Find where the given text appears and provide that cell's center as (X, Y) coordinate. 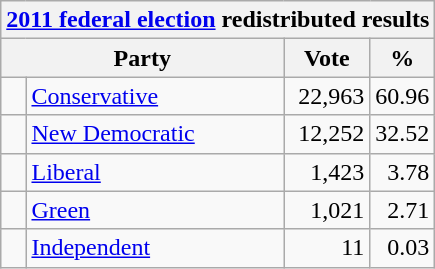
Party (142, 58)
22,963 (327, 96)
11 (327, 248)
2.71 (402, 210)
32.52 (402, 134)
Independent (155, 248)
Conservative (155, 96)
New Democratic (155, 134)
1,021 (327, 210)
2011 federal election redistributed results (218, 20)
% (402, 58)
1,423 (327, 172)
0.03 (402, 248)
Green (155, 210)
Liberal (155, 172)
Vote (327, 58)
3.78 (402, 172)
12,252 (327, 134)
60.96 (402, 96)
